For the text-containing cell, return its midpoint in (X, Y) coordinate format. 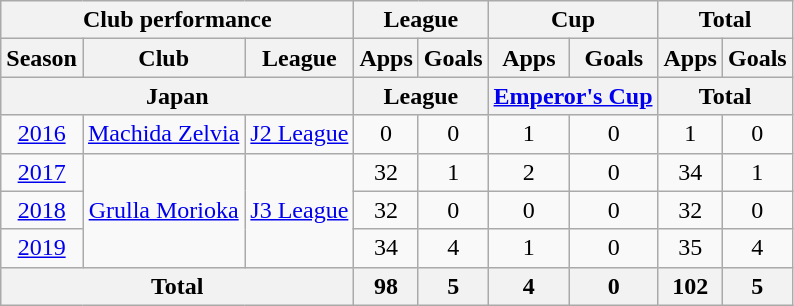
Cup (573, 20)
98 (386, 286)
Emperor's Cup (573, 96)
35 (690, 248)
2019 (42, 248)
Japan (178, 96)
Grulla Morioka (163, 210)
Club performance (178, 20)
J2 League (300, 134)
J3 League (300, 210)
2017 (42, 172)
2016 (42, 134)
Season (42, 58)
Machida Zelvia (163, 134)
2018 (42, 210)
102 (690, 286)
2 (529, 172)
Club (163, 58)
